Scan for the cell matching the given text and deliver its [X, Y] coordinate at center. 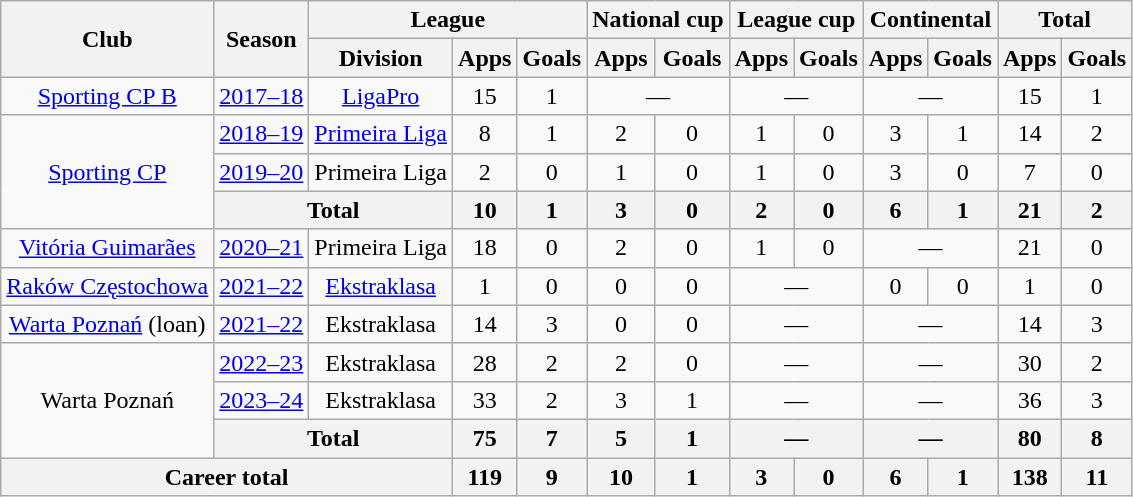
2017–18 [262, 96]
LigaPro [381, 96]
Continental [930, 20]
2022–23 [262, 362]
Vitória Guimarães [108, 248]
Sporting CP [108, 172]
Raków Częstochowa [108, 286]
5 [621, 438]
League [448, 20]
Division [381, 58]
11 [1097, 477]
Sporting CP B [108, 96]
2020–21 [262, 248]
Club [108, 39]
Season [262, 39]
Warta Poznań [108, 400]
36 [1030, 400]
28 [485, 362]
2019–20 [262, 172]
National cup [658, 20]
2023–24 [262, 400]
119 [485, 477]
9 [552, 477]
2018–19 [262, 134]
18 [485, 248]
75 [485, 438]
Warta Poznań (loan) [108, 324]
138 [1030, 477]
30 [1030, 362]
League cup [796, 20]
33 [485, 400]
Career total [227, 477]
80 [1030, 438]
